Return (x, y) of the center of cell containing provided text 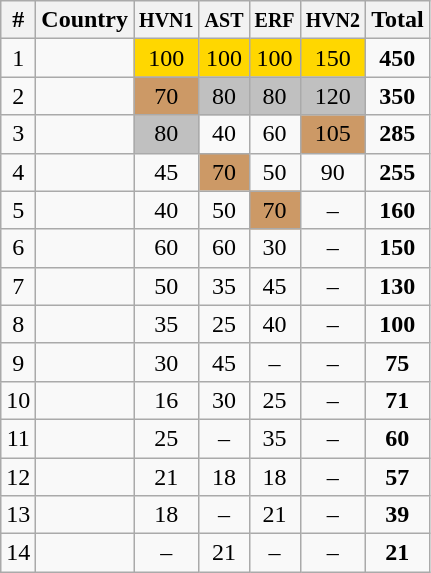
6 (18, 248)
14 (18, 553)
57 (398, 477)
HVN1 (167, 20)
3 (18, 134)
90 (333, 172)
Country (85, 20)
350 (398, 96)
2 (18, 96)
HVN2 (333, 20)
5 (18, 210)
285 (398, 134)
160 (398, 210)
ERF (274, 20)
75 (398, 362)
10 (18, 400)
8 (18, 324)
9 (18, 362)
16 (167, 400)
12 (18, 477)
450 (398, 58)
71 (398, 400)
130 (398, 286)
# (18, 20)
1 (18, 58)
11 (18, 438)
4 (18, 172)
120 (333, 96)
7 (18, 286)
AST (224, 20)
Total (398, 20)
255 (398, 172)
39 (398, 515)
13 (18, 515)
105 (333, 134)
